Determine the (x, y) coordinate at the center of the cell enclosing the given text.  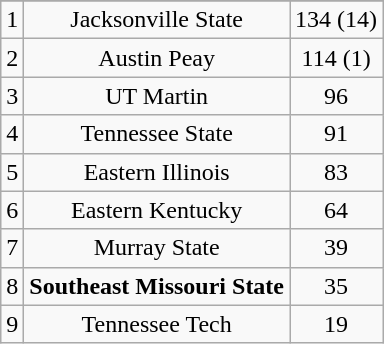
96 (336, 96)
Tennessee Tech (157, 324)
5 (12, 172)
7 (12, 248)
Eastern Illinois (157, 172)
9 (12, 324)
134 (14) (336, 20)
64 (336, 210)
39 (336, 248)
Southeast Missouri State (157, 286)
UT Martin (157, 96)
Austin Peay (157, 58)
2 (12, 58)
8 (12, 286)
3 (12, 96)
1 (12, 20)
83 (336, 172)
6 (12, 210)
Murray State (157, 248)
Jacksonville State (157, 20)
4 (12, 134)
114 (1) (336, 58)
35 (336, 286)
Eastern Kentucky (157, 210)
91 (336, 134)
19 (336, 324)
Tennessee State (157, 134)
